Detect which cell encompasses the target text, then output its [x, y] center coordinate. 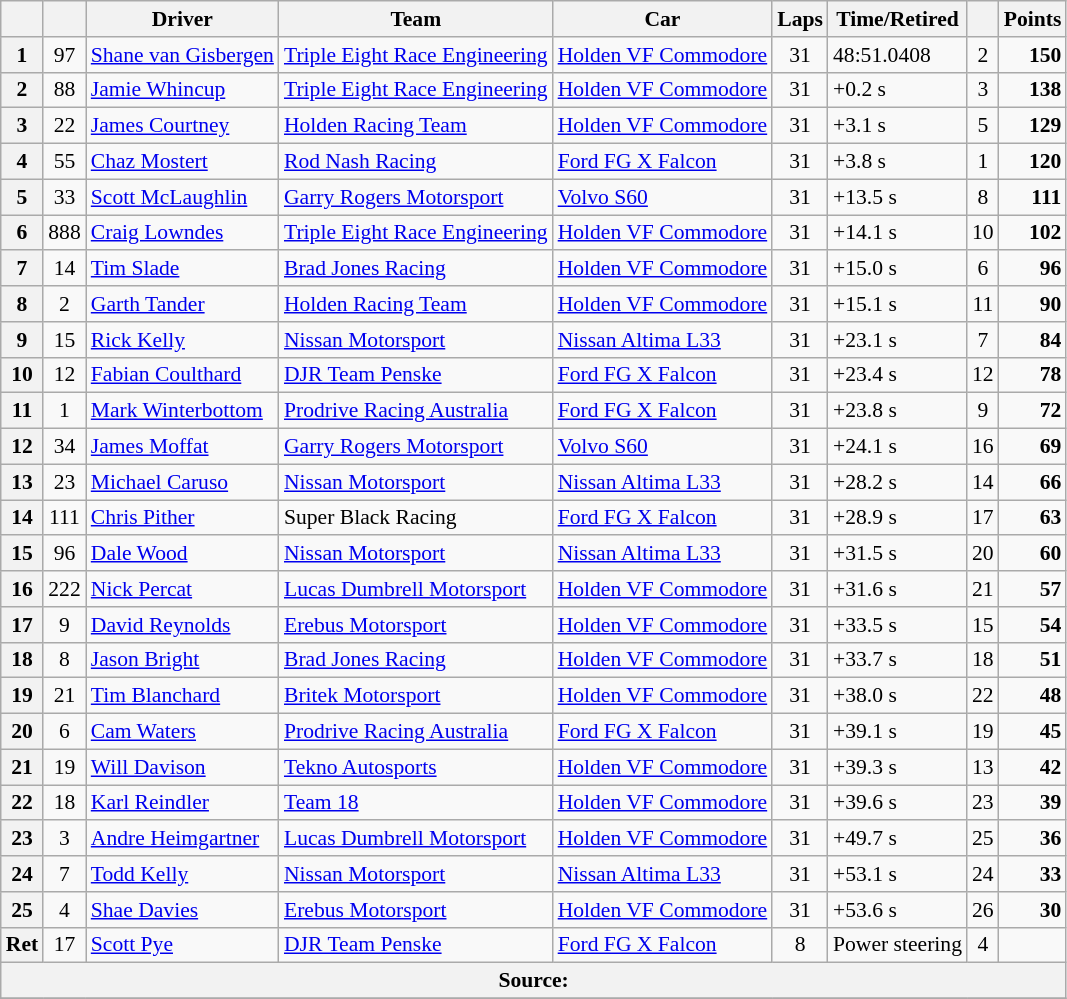
Garth Tander [182, 304]
+49.7 s [898, 839]
Dale Wood [182, 554]
+13.5 s [898, 197]
+31.5 s [898, 554]
55 [64, 162]
Jason Bright [182, 660]
129 [1033, 126]
+33.7 s [898, 660]
+14.1 s [898, 233]
Laps [800, 19]
54 [1033, 625]
+3.1 s [898, 126]
Super Black Racing [416, 518]
30 [1033, 910]
Rod Nash Racing [416, 162]
48:51.0408 [898, 55]
+24.1 s [898, 447]
84 [1033, 340]
72 [1033, 411]
Karl Reindler [182, 803]
90 [1033, 304]
66 [1033, 482]
Cam Waters [182, 732]
+53.1 s [898, 874]
Source: [534, 981]
Shae Davies [182, 910]
Team 18 [416, 803]
Tekno Autosports [416, 767]
+53.6 s [898, 910]
+0.2 s [898, 90]
Shane van Gisbergen [182, 55]
Scott McLaughlin [182, 197]
+39.6 s [898, 803]
Driver [182, 19]
+28.9 s [898, 518]
+33.5 s [898, 625]
James Courtney [182, 126]
39 [1033, 803]
+15.1 s [898, 304]
57 [1033, 589]
Fabian Coulthard [182, 375]
Chaz Mostert [182, 162]
36 [1033, 839]
120 [1033, 162]
Mark Winterbottom [182, 411]
63 [1033, 518]
60 [1033, 554]
+39.3 s [898, 767]
Car [663, 19]
+28.2 s [898, 482]
Tim Slade [182, 269]
51 [1033, 660]
Power steering [898, 945]
45 [1033, 732]
+15.0 s [898, 269]
88 [64, 90]
Chris Pither [182, 518]
138 [1033, 90]
+31.6 s [898, 589]
Andre Heimgartner [182, 839]
97 [64, 55]
Will Davison [182, 767]
+23.8 s [898, 411]
Scott Pye [182, 945]
150 [1033, 55]
Nick Percat [182, 589]
Points [1033, 19]
26 [983, 910]
Time/Retired [898, 19]
Tim Blanchard [182, 696]
78 [1033, 375]
222 [64, 589]
+23.4 s [898, 375]
Britek Motorsport [416, 696]
+39.1 s [898, 732]
David Reynolds [182, 625]
Craig Lowndes [182, 233]
Todd Kelly [182, 874]
69 [1033, 447]
+23.1 s [898, 340]
888 [64, 233]
42 [1033, 767]
Jamie Whincup [182, 90]
Team [416, 19]
34 [64, 447]
102 [1033, 233]
+38.0 s [898, 696]
+3.8 s [898, 162]
Ret [22, 945]
Michael Caruso [182, 482]
48 [1033, 696]
James Moffat [182, 447]
Rick Kelly [182, 340]
